Capture the cell that displays the provided text and extract its (x, y) central coordinate. 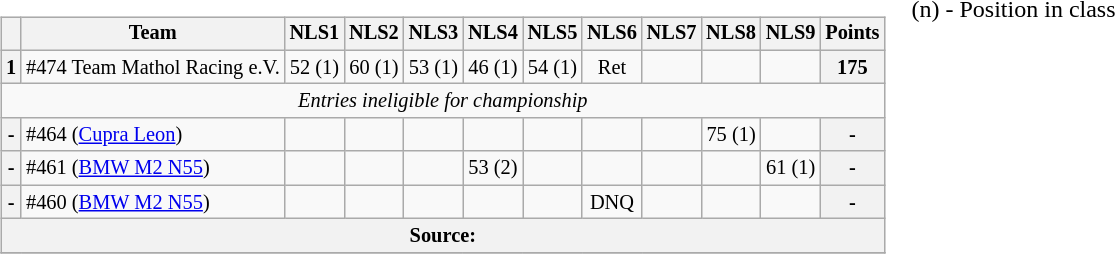
#460 (BMW M2 N55) (152, 202)
1 (11, 67)
75 (1) (731, 135)
Ret (612, 67)
DNQ (612, 202)
NLS2 (374, 34)
Source: (442, 236)
52 (1) (315, 67)
NLS7 (672, 34)
53 (2) (493, 168)
46 (1) (493, 67)
60 (1) (374, 67)
#464 (Cupra Leon) (152, 135)
NLS4 (493, 34)
#474 Team Mathol Racing e.V. (152, 67)
Points (852, 34)
54 (1) (553, 67)
175 (852, 67)
61 (1) (791, 168)
Entries ineligible for championship (442, 101)
NLS5 (553, 34)
NLS8 (731, 34)
53 (1) (434, 67)
NLS3 (434, 34)
NLS6 (612, 34)
#461 (BMW M2 N55) (152, 168)
Team (152, 34)
NLS1 (315, 34)
NLS9 (791, 34)
